Capture the cell that displays the provided text and extract its (X, Y) central coordinate. 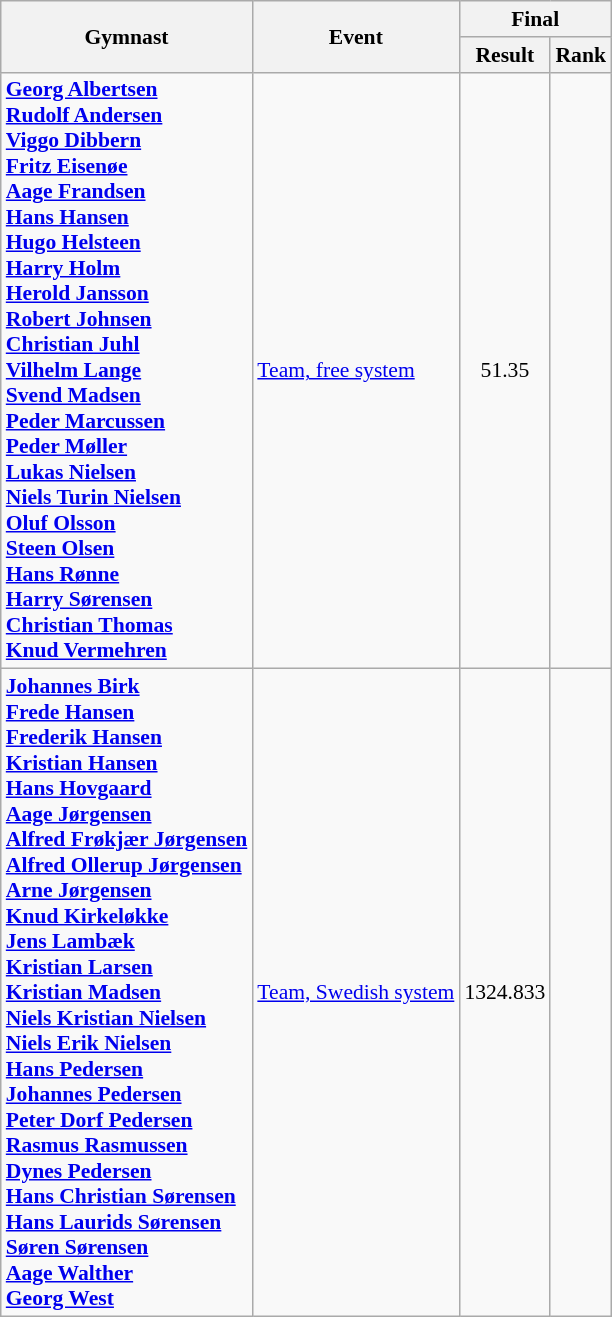
Team, Swedish system (356, 993)
Team, free system (356, 370)
Result (504, 55)
Event (356, 36)
Rank (580, 55)
Gymnast (127, 36)
Final (535, 19)
51.35 (504, 370)
1324.833 (504, 993)
